Return [x, y] of the center of cell containing provided text 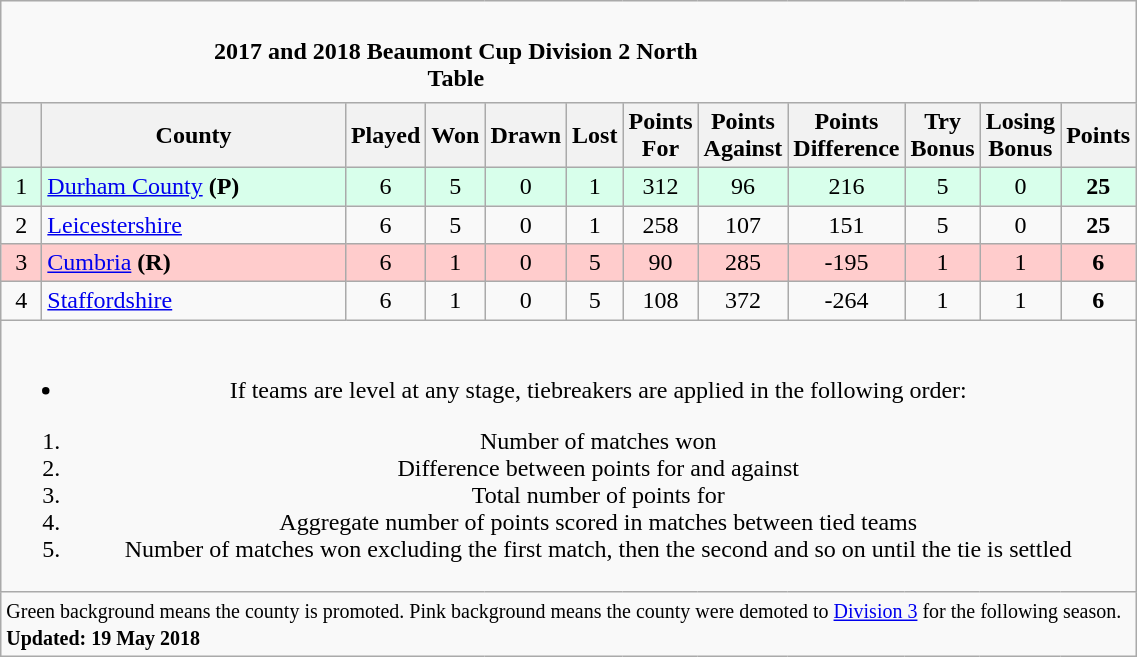
Cumbria (R) [194, 263]
285 [743, 263]
Losing Bonus [1020, 134]
Leicestershire [194, 225]
Points Difference [846, 134]
County [194, 134]
107 [743, 225]
-264 [846, 301]
4 [22, 301]
216 [846, 186]
312 [660, 186]
Staffordshire [194, 301]
-195 [846, 263]
151 [846, 225]
Lost [595, 134]
2 [22, 225]
258 [660, 225]
96 [743, 186]
Won [456, 134]
372 [743, 301]
Drawn [526, 134]
Points For [660, 134]
108 [660, 301]
Points Against [743, 134]
Points [1098, 134]
Played [385, 134]
3 [22, 263]
90 [660, 263]
Try Bonus [942, 134]
Durham County (P) [194, 186]
